Provide the [X, Y] coordinate of the cell's center where the given text is located.  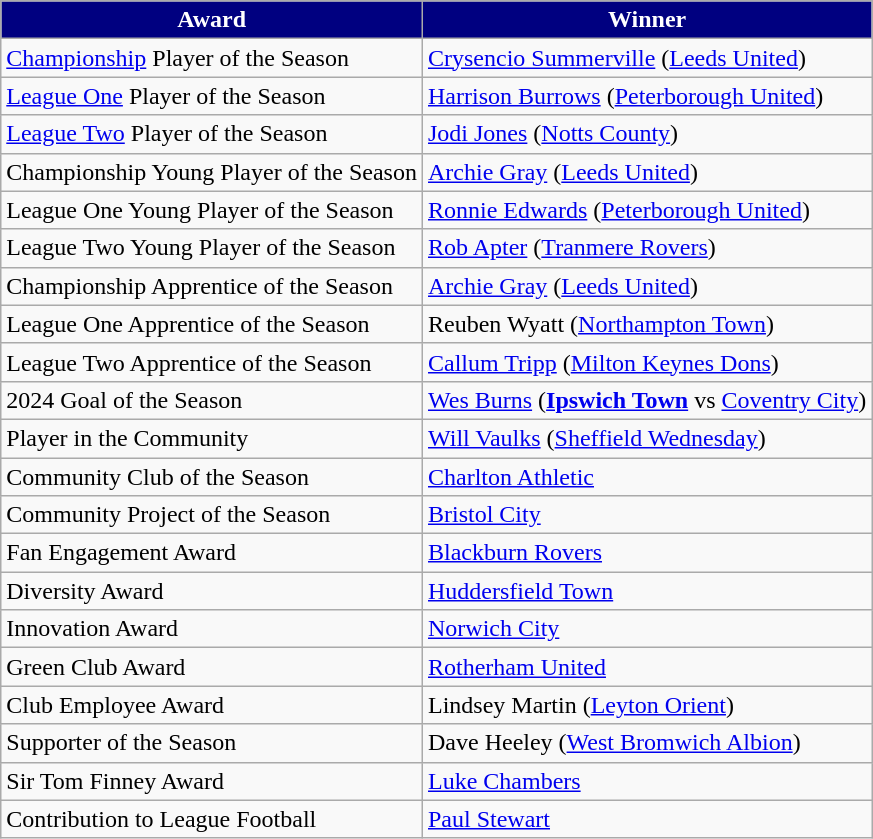
Award [212, 20]
Winner [646, 20]
Dave Heeley (West Bromwich Albion) [646, 743]
League One Apprentice of the Season [212, 324]
Reuben Wyatt (Northampton Town) [646, 324]
Championship Player of the Season [212, 58]
Supporter of the Season [212, 743]
Rotherham United [646, 667]
Huddersfield Town [646, 591]
Contribution to League Football [212, 819]
Community Club of the Season [212, 477]
League Two Young Player of the Season [212, 248]
Luke Chambers [646, 781]
Callum Tripp (Milton Keynes Dons) [646, 362]
Paul Stewart [646, 819]
Ronnie Edwards (Peterborough United) [646, 210]
Crysencio Summerville (Leeds United) [646, 58]
Norwich City [646, 629]
Player in the Community [212, 438]
Green Club Award [212, 667]
Blackburn Rovers [646, 553]
Charlton Athletic [646, 477]
Fan Engagement Award [212, 553]
Championship Apprentice of the Season [212, 286]
League Two Player of the Season [212, 134]
Wes Burns (Ipswich Town vs Coventry City) [646, 400]
Sir Tom Finney Award [212, 781]
Diversity Award [212, 591]
League Two Apprentice of the Season [212, 362]
Rob Apter (Tranmere Rovers) [646, 248]
Innovation Award [212, 629]
Lindsey Martin (Leyton Orient) [646, 705]
Championship Young Player of the Season [212, 172]
Will Vaulks (Sheffield Wednesday) [646, 438]
League One Young Player of the Season [212, 210]
Community Project of the Season [212, 515]
Club Employee Award [212, 705]
Jodi Jones (Notts County) [646, 134]
2024 Goal of the Season [212, 400]
League One Player of the Season [212, 96]
Harrison Burrows (Peterborough United) [646, 96]
Bristol City [646, 515]
